For the text-containing cell, return its midpoint in [X, Y] coordinate format. 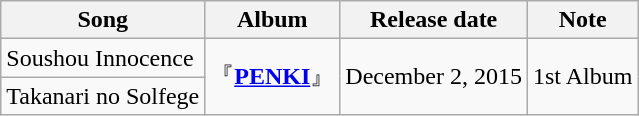
1st Album [582, 77]
『PENKI』 [272, 77]
Takanari no Solfege [103, 96]
Song [103, 20]
Soushou Innocence [103, 58]
Release date [434, 20]
Note [582, 20]
Album [272, 20]
December 2, 2015 [434, 77]
